Provide the [X, Y] coordinate of the cell's center where the given text is located.  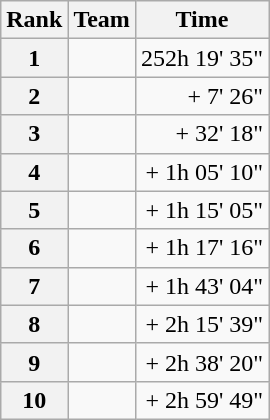
Time [202, 20]
7 [34, 286]
2 [34, 96]
9 [34, 362]
6 [34, 248]
3 [34, 134]
4 [34, 172]
+ 32' 18" [202, 134]
+ 1h 05' 10" [202, 172]
5 [34, 210]
+ 1h 15' 05" [202, 210]
+ 7' 26" [202, 96]
+ 2h 38' 20" [202, 362]
10 [34, 400]
Rank [34, 20]
1 [34, 58]
+ 2h 59' 49" [202, 400]
252h 19' 35" [202, 58]
8 [34, 324]
+ 1h 43' 04" [202, 286]
+ 1h 17' 16" [202, 248]
Team [102, 20]
+ 2h 15' 39" [202, 324]
